Identify which cell holds the provided text, then report its [x, y] central coordinate. 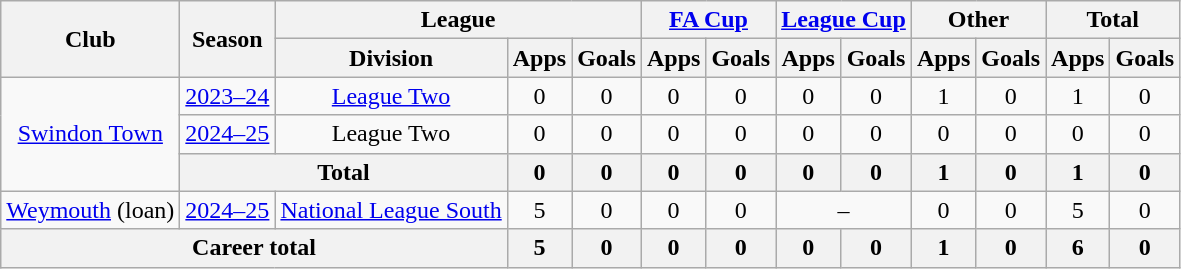
Season [228, 39]
2023–24 [228, 96]
Weymouth (loan) [90, 210]
6 [1078, 248]
– [844, 210]
National League South [391, 210]
Career total [254, 248]
Club [90, 39]
Division [391, 58]
Swindon Town [90, 134]
FA Cup [708, 20]
League Cup [844, 20]
Other [978, 20]
League [458, 20]
